For the text-containing cell, return its midpoint in (x, y) coordinate format. 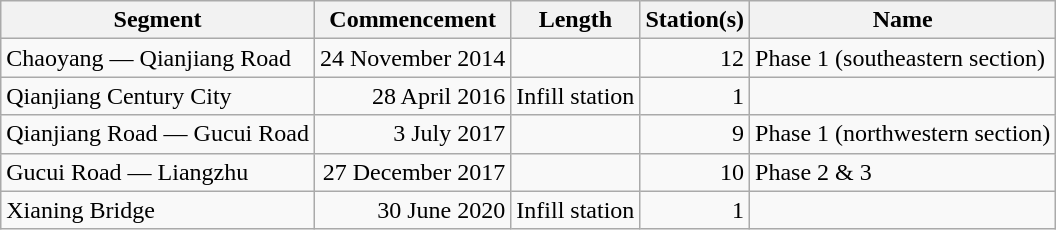
Name (903, 20)
24 November 2014 (412, 58)
Qianjiang Century City (158, 96)
Length (576, 20)
Qianjiang Road — Gucui Road (158, 134)
27 December 2017 (412, 172)
30 June 2020 (412, 210)
12 (695, 58)
Phase 2 & 3 (903, 172)
10 (695, 172)
Xianing Bridge (158, 210)
Phase 1 (northwestern section) (903, 134)
28 April 2016 (412, 96)
Chaoyang — Qianjiang Road (158, 58)
Station(s) (695, 20)
Segment (158, 20)
Commencement (412, 20)
Gucui Road — Liangzhu (158, 172)
9 (695, 134)
Phase 1 (southeastern section) (903, 58)
3 July 2017 (412, 134)
